Output the (x, y) coordinate of the center of the cell containing the given text.  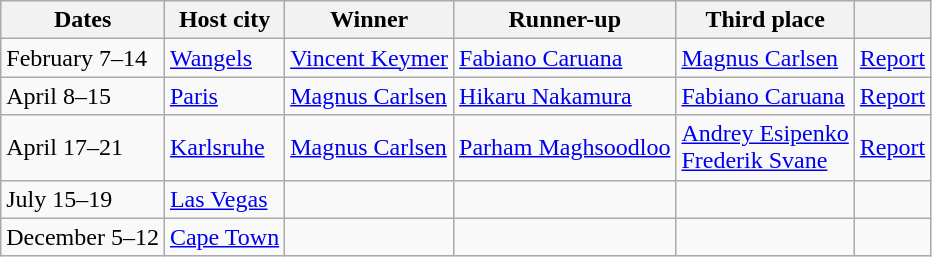
December 5–12 (83, 237)
Paris (224, 96)
Andrey Esipenko Frederik Svane (765, 148)
Karlsruhe (224, 148)
Host city (224, 20)
February 7–14 (83, 58)
Third place (765, 20)
Las Vegas (224, 199)
Parham Maghsoodloo (565, 148)
Vincent Keymer (370, 58)
July 15–19 (83, 199)
Winner (370, 20)
April 8–15 (83, 96)
April 17–21 (83, 148)
Runner-up (565, 20)
Cape Town (224, 237)
Wangels (224, 58)
Dates (83, 20)
Hikaru Nakamura (565, 96)
